Capture the cell that displays the provided text and extract its [X, Y] central coordinate. 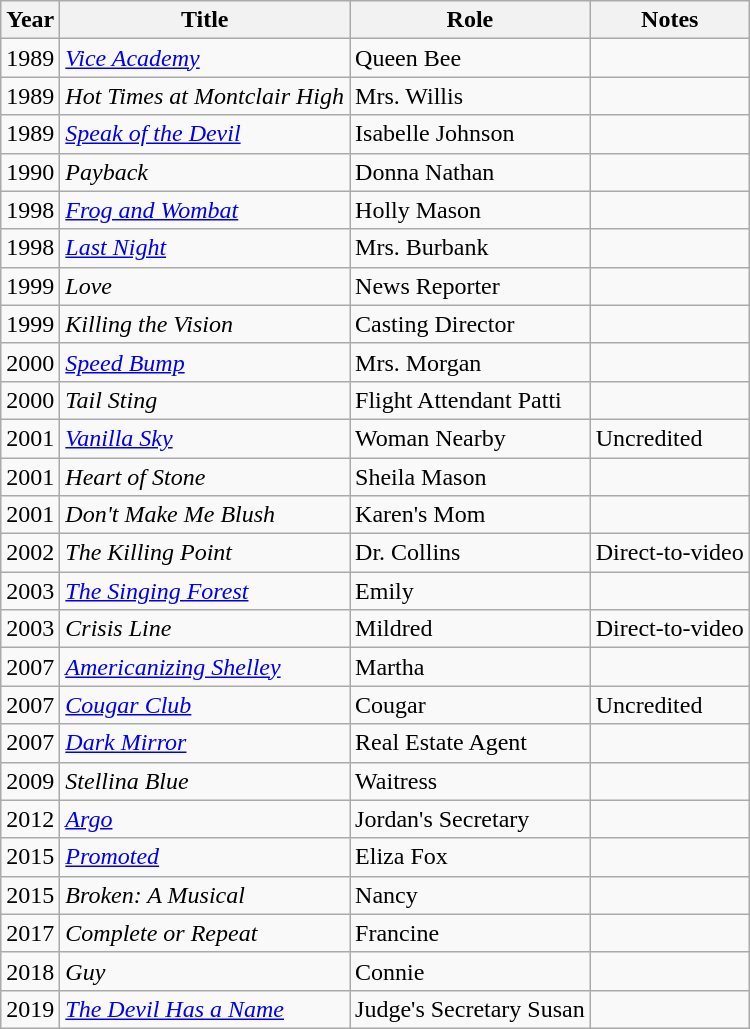
Crisis Line [205, 629]
Connie [470, 971]
Killing the Vision [205, 324]
Sheila Mason [470, 477]
Nancy [470, 895]
Mildred [470, 629]
Last Night [205, 248]
Speed Bump [205, 362]
Payback [205, 172]
2018 [30, 971]
Francine [470, 933]
Karen's Mom [470, 515]
Speak of the Devil [205, 134]
The Devil Has a Name [205, 1009]
Emily [470, 591]
Frog and Wombat [205, 210]
Argo [205, 819]
2012 [30, 819]
Don't Make Me Blush [205, 515]
Martha [470, 667]
Judge's Secretary Susan [470, 1009]
Hot Times at Montclair High [205, 96]
Donna Nathan [470, 172]
Mrs. Morgan [470, 362]
Mrs. Burbank [470, 248]
2017 [30, 933]
1990 [30, 172]
Flight Attendant Patti [470, 400]
Dr. Collins [470, 553]
Real Estate Agent [470, 743]
2002 [30, 553]
Mrs. Willis [470, 96]
Role [470, 20]
The Killing Point [205, 553]
Complete or Repeat [205, 933]
Queen Bee [470, 58]
Americanizing Shelley [205, 667]
Guy [205, 971]
Jordan's Secretary [470, 819]
2009 [30, 781]
Heart of Stone [205, 477]
Vanilla Sky [205, 438]
Notes [670, 20]
Isabelle Johnson [470, 134]
Promoted [205, 857]
Tail Sting [205, 400]
Dark Mirror [205, 743]
The Singing Forest [205, 591]
Vice Academy [205, 58]
Cougar Club [205, 705]
Year [30, 20]
Broken: A Musical [205, 895]
Love [205, 286]
Title [205, 20]
Stellina Blue [205, 781]
Casting Director [470, 324]
Woman Nearby [470, 438]
Cougar [470, 705]
Holly Mason [470, 210]
Eliza Fox [470, 857]
2019 [30, 1009]
News Reporter [470, 286]
Waitress [470, 781]
